From the cell containing the given text, extract its center point as [X, Y] coordinate. 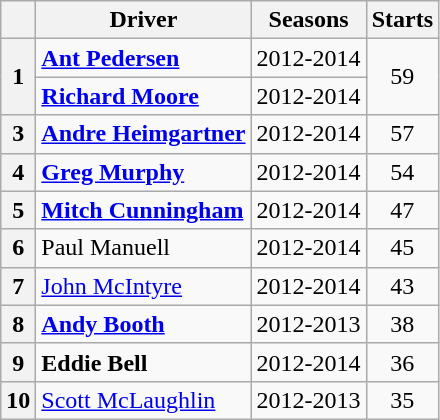
35 [402, 400]
45 [402, 248]
9 [18, 362]
4 [18, 172]
38 [402, 324]
8 [18, 324]
John McIntyre [144, 286]
54 [402, 172]
5 [18, 210]
Driver [144, 20]
57 [402, 134]
Scott McLaughlin [144, 400]
10 [18, 400]
Greg Murphy [144, 172]
Paul Manuell [144, 248]
36 [402, 362]
47 [402, 210]
59 [402, 77]
7 [18, 286]
43 [402, 286]
6 [18, 248]
1 [18, 77]
Andy Booth [144, 324]
Andre Heimgartner [144, 134]
Seasons [308, 20]
3 [18, 134]
Starts [402, 20]
Richard Moore [144, 96]
Ant Pedersen [144, 58]
Eddie Bell [144, 362]
Mitch Cunningham [144, 210]
